Return (x, y) of the center of cell containing provided text 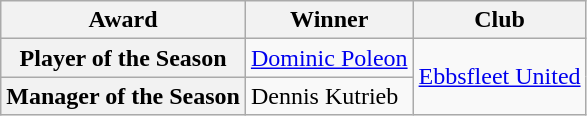
Winner (329, 20)
Dominic Poleon (329, 58)
Dennis Kutrieb (329, 96)
Ebbsfleet United (500, 77)
Player of the Season (124, 58)
Manager of the Season (124, 96)
Club (500, 20)
Award (124, 20)
